Detect which cell encompasses the target text, then output its (X, Y) center coordinate. 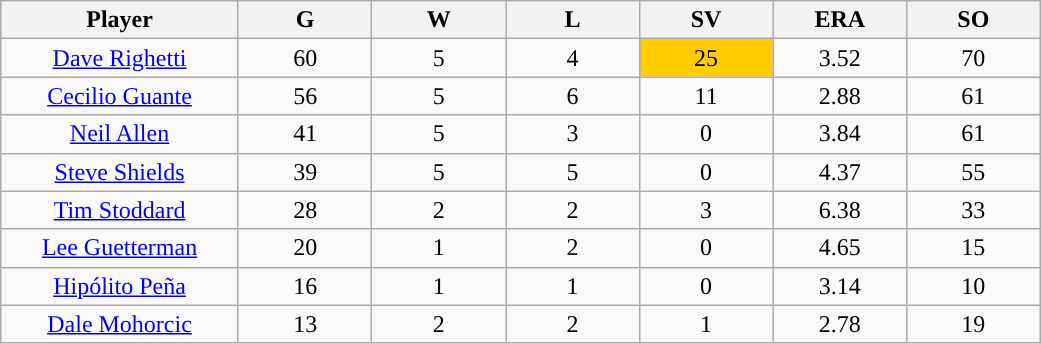
W (439, 20)
15 (974, 248)
L (573, 20)
SV (706, 20)
6.38 (840, 210)
Cecilio Guante (120, 96)
2.78 (840, 324)
Lee Guetterman (120, 248)
55 (974, 172)
20 (305, 248)
2.88 (840, 96)
11 (706, 96)
33 (974, 210)
25 (706, 58)
Player (120, 20)
6 (573, 96)
4.65 (840, 248)
ERA (840, 20)
Dave Righetti (120, 58)
4.37 (840, 172)
3.14 (840, 286)
13 (305, 324)
41 (305, 134)
Neil Allen (120, 134)
60 (305, 58)
Dale Mohorcic (120, 324)
70 (974, 58)
3.84 (840, 134)
3.52 (840, 58)
39 (305, 172)
SO (974, 20)
Tim Stoddard (120, 210)
Hipólito Peña (120, 286)
10 (974, 286)
Steve Shields (120, 172)
28 (305, 210)
16 (305, 286)
19 (974, 324)
G (305, 20)
4 (573, 58)
56 (305, 96)
